Search for the cell housing the specified text and yield its (X, Y) center coordinate. 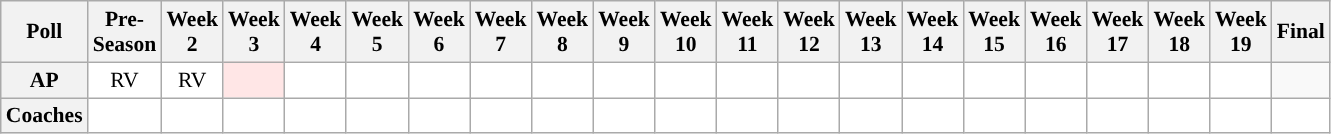
Week2 (192, 32)
Week8 (562, 32)
Week15 (994, 32)
Week5 (377, 32)
Week17 (1118, 32)
Week19 (1241, 32)
Week9 (624, 32)
Week3 (254, 32)
Week16 (1056, 32)
AP (44, 80)
Week12 (809, 32)
Final (1301, 32)
Week6 (439, 32)
Poll (44, 32)
Week18 (1179, 32)
Week4 (316, 32)
Week13 (871, 32)
Week10 (686, 32)
Week7 (501, 32)
Week11 (748, 32)
Coaches (44, 116)
Pre-Season (125, 32)
Week14 (933, 32)
